Pinpoint the cell where the given text exists, returning its [X, Y] midpoint coordinate. 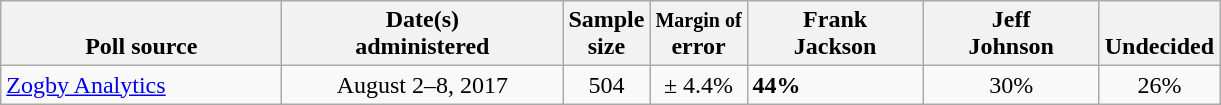
Date(s)administered [422, 34]
Poll source [142, 34]
Samplesize [606, 34]
Margin oferror [698, 34]
Undecided [1159, 34]
30% [1011, 85]
26% [1159, 85]
FrankJackson [835, 34]
JeffJohnson [1011, 34]
44% [835, 85]
± 4.4% [698, 85]
Zogby Analytics [142, 85]
August 2–8, 2017 [422, 85]
504 [606, 85]
